Return [X, Y] of the center of cell containing provided text 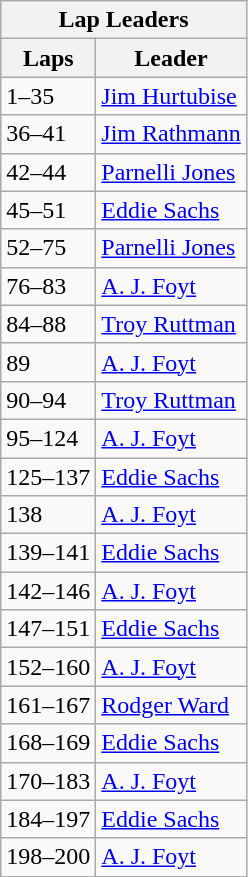
1–35 [48, 96]
198–200 [48, 857]
90–94 [48, 400]
147–151 [48, 629]
152–160 [48, 667]
Jim Rathmann [171, 134]
Rodger Ward [171, 705]
76–83 [48, 286]
170–183 [48, 781]
138 [48, 515]
95–124 [48, 438]
Jim Hurtubise [171, 96]
142–146 [48, 591]
Laps [48, 58]
139–141 [48, 553]
36–41 [48, 134]
Leader [171, 58]
161–167 [48, 705]
125–137 [48, 477]
168–169 [48, 743]
52–75 [48, 248]
Lap Leaders [124, 20]
84–88 [48, 324]
184–197 [48, 819]
42–44 [48, 172]
89 [48, 362]
45–51 [48, 210]
